From the cell containing the given text, extract its center point as [X, Y] coordinate. 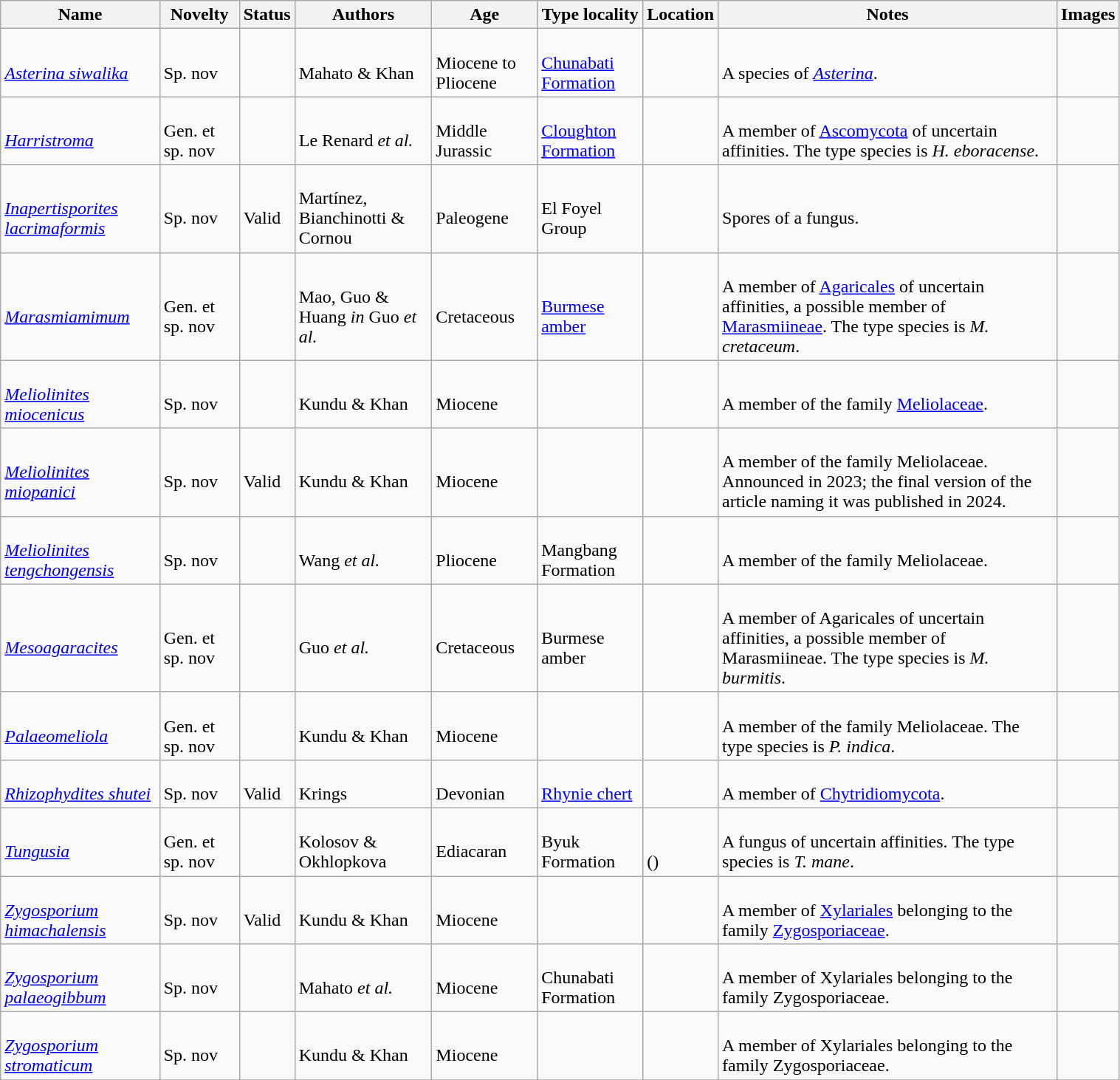
Devonian [484, 784]
A member of Chytridiomycota. [887, 784]
Middle Jurassic [484, 131]
Miocene to Pliocene [484, 63]
Status [267, 15]
Mesoagaracites [80, 638]
Location [681, 15]
Zygosporium stromaticum [80, 1046]
Mangbang Formation [591, 550]
Mahato et al. [363, 978]
A member of Agaricales of uncertain affinities, a possible member of Marasmiineae. The type species is M. cretaceum. [887, 306]
A fungus of uncertain affinities. The type species is T. mane. [887, 842]
Asterina siwalika [80, 63]
A member of the family Meliolaceae. Announced in 2023; the final version of the article naming it was published in 2024. [887, 472]
Name [80, 15]
Authors [363, 15]
A member of the family Meliolaceae. The type species is P. indica. [887, 726]
Age [484, 15]
() [681, 842]
Tungusia [80, 842]
Pliocene [484, 550]
Mao, Guo & Huang in Guo et al. [363, 306]
Marasmiamimum [80, 306]
Spores of a fungus. [887, 208]
Martínez, Bianchinotti & Cornou [363, 208]
Wang et al. [363, 550]
Meliolinites tengchongensis [80, 550]
Cloughton Formation [591, 131]
Le Renard et al. [363, 131]
Zygosporium palaeogibbum [80, 978]
A species of Asterina. [887, 63]
Images [1088, 15]
Rhynie chert [591, 784]
Palaeomeliola [80, 726]
Inapertisporites lacrimaformis [80, 208]
Meliolinites miopanici [80, 472]
Krings [363, 784]
A member of Ascomycota of uncertain affinities. The type species is H. eboracense. [887, 131]
Byuk Formation [591, 842]
Rhizophydites shutei [80, 784]
Mahato & Khan [363, 63]
Kolosov & Okhlopkova [363, 842]
Meliolinites miocenicus [80, 394]
El Foyel Group [591, 208]
Zygosporium himachalensis [80, 909]
Notes [887, 15]
Harristroma [80, 131]
Paleogene [484, 208]
Type locality [591, 15]
Guo et al. [363, 638]
A member of Agaricales of uncertain affinities, a possible member of Marasmiineae. The type species is M. burmitis. [887, 638]
Ediacaran [484, 842]
Novelty [199, 15]
